Provide the (x, y) coordinate of the cell's center where the given text is located.  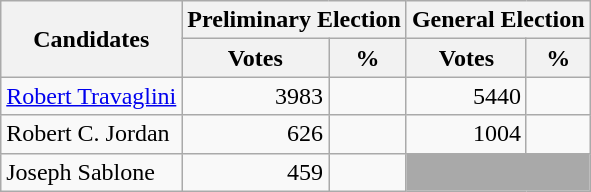
General Election (498, 20)
5440 (466, 96)
3983 (256, 96)
626 (256, 134)
Robert C. Jordan (92, 134)
459 (256, 172)
Robert Travaglini (92, 96)
Preliminary Election (294, 20)
Candidates (92, 39)
1004 (466, 134)
Joseph Sablone (92, 172)
